Return the (x, y) coordinate for the center point of the cell that contains the specified text.  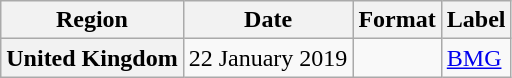
BMG (476, 58)
Date (268, 20)
Format (397, 20)
22 January 2019 (268, 58)
Region (92, 20)
Label (476, 20)
United Kingdom (92, 58)
